Scan for the cell matching the given text and deliver its (x, y) coordinate at center. 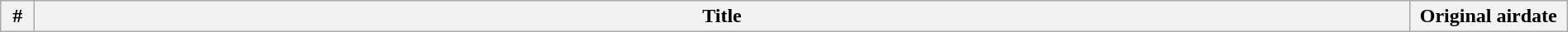
# (18, 16)
Title (722, 16)
Original airdate (1489, 16)
